Determine the (x, y) coordinate at the center of the cell enclosing the given text.  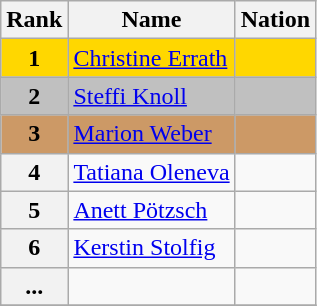
4 (34, 172)
2 (34, 96)
6 (34, 248)
Anett Pötzsch (152, 210)
Steffi Knoll (152, 96)
Nation (275, 20)
Kerstin Stolfig (152, 248)
Name (152, 20)
... (34, 286)
Tatiana Oleneva (152, 172)
1 (34, 58)
5 (34, 210)
Christine Errath (152, 58)
Marion Weber (152, 134)
3 (34, 134)
Rank (34, 20)
